Determine the (X, Y) coordinate at the center of the cell enclosing the given text.  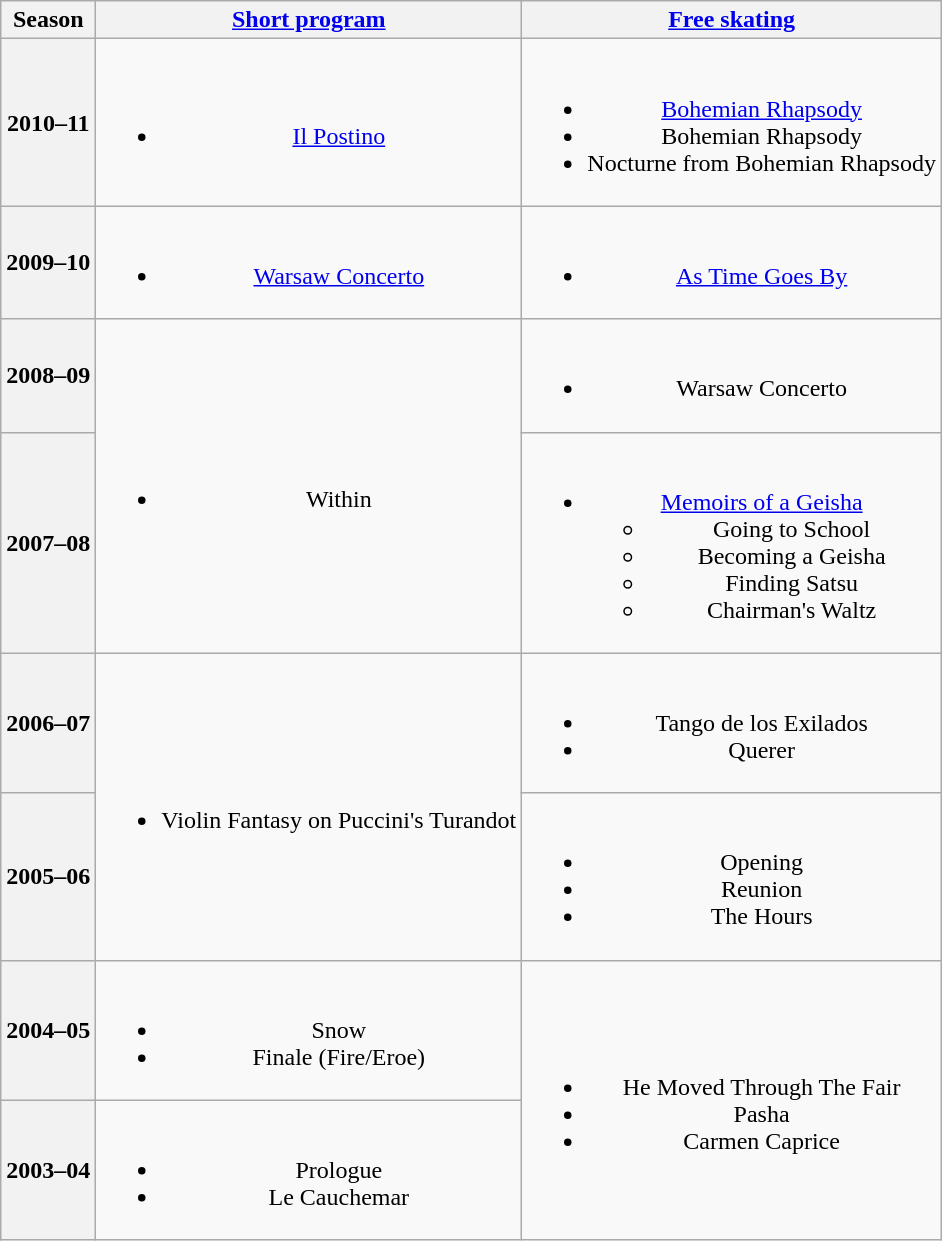
2005–06 (48, 876)
He Moved Through The Fair Pasha Carmen Caprice (732, 1100)
As Time Goes By (732, 262)
2008–09 (48, 376)
Prologue Le Cauchemar (309, 1170)
Violin Fantasy on Puccini's Turandot (309, 806)
Il Postino (309, 122)
Bohemian Rhapsody Bohemian Rhapsody Nocturne from Bohemian Rhapsody (732, 122)
2010–11 (48, 122)
2003–04 (48, 1170)
2009–10 (48, 262)
2004–05 (48, 1030)
Snow Finale (Fire/Eroe) (309, 1030)
Tango de los Exilados Querer (732, 723)
2007–08 (48, 542)
2006–07 (48, 723)
Within (309, 486)
Season (48, 20)
Free skating (732, 20)
Short program (309, 20)
Opening Reunion The Hours (732, 876)
Memoirs of a Geisha Going to SchoolBecoming a GeishaFinding SatsuChairman's Waltz (732, 542)
